Scan for the cell matching the given text and deliver its (x, y) coordinate at center. 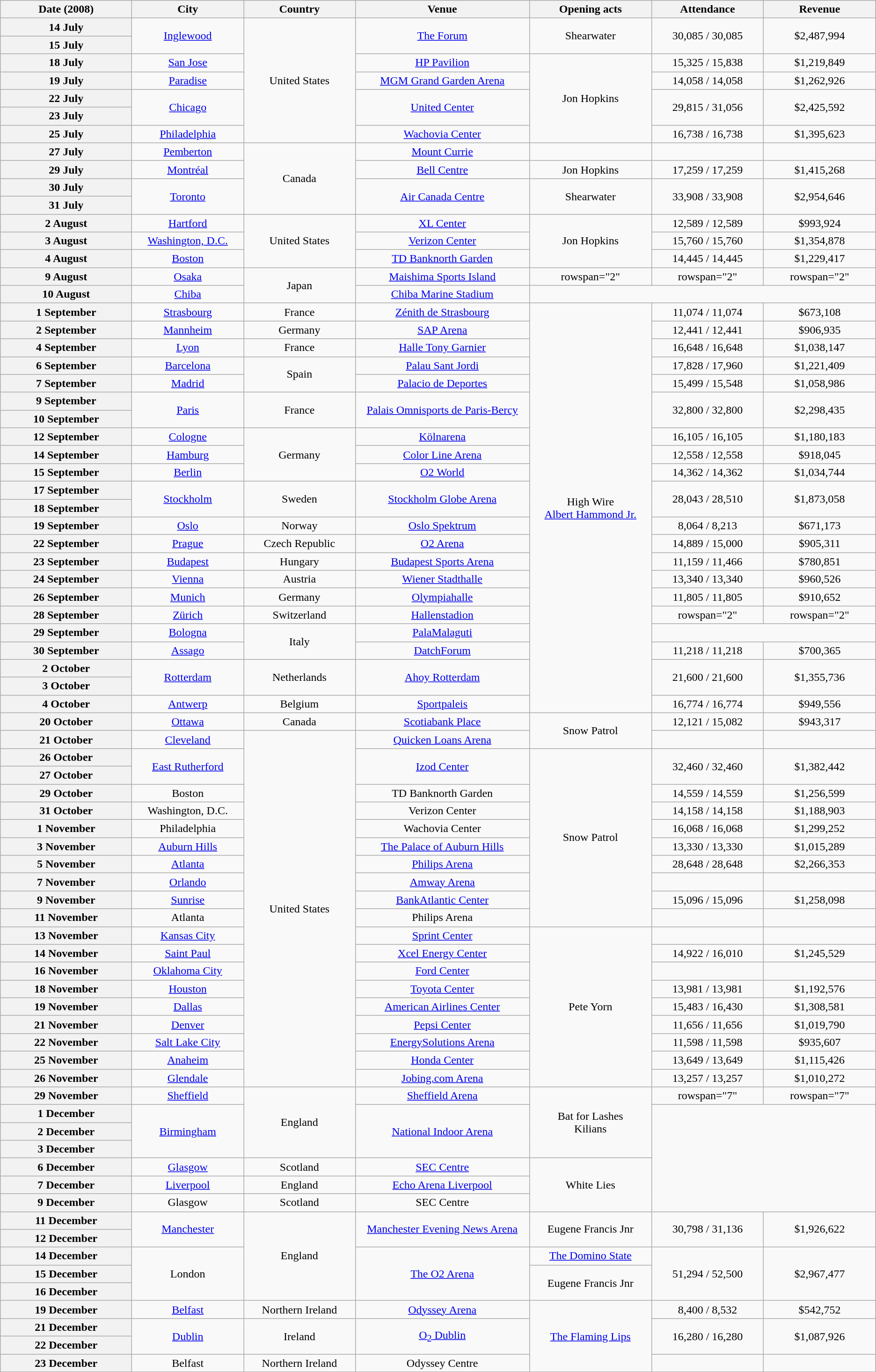
Toronto (188, 196)
Olympiahalle (442, 597)
Glendale (188, 1078)
Sportpaleis (442, 704)
$949,556 (820, 704)
$905,311 (820, 544)
17,259 / 17,259 (708, 169)
2 December (66, 1131)
11,074 / 11,074 (708, 312)
Budapest Sports Arena (442, 562)
$1,873,058 (820, 499)
11,218 / 11,218 (708, 650)
American Airlines Center (442, 1007)
Stockholm Globe Arena (442, 499)
16 November (66, 971)
Sheffield Arena (442, 1096)
The Palace of Auburn Hills (442, 847)
Strasbourg (188, 312)
13,340 / 13,340 (708, 579)
13,981 / 13,981 (708, 989)
Mannheim (188, 330)
Chiba (188, 294)
Sprint Center (442, 935)
Jobing.com Arena (442, 1078)
Switzerland (299, 615)
Izod Center (442, 766)
30,798 / 31,136 (708, 1229)
18 September (66, 508)
$1,221,409 (820, 365)
$1,382,442 (820, 766)
The Domino State (591, 1256)
15 July (66, 45)
23 September (66, 562)
Pemberton (188, 152)
Czech Republic (299, 544)
$542,752 (820, 1309)
$2,967,477 (820, 1274)
15,325 / 15,838 (708, 63)
29 September (66, 633)
Xcel Energy Center (442, 953)
Munich (188, 597)
21 November (66, 1024)
O2 World (442, 472)
Assago (188, 650)
2 October (66, 668)
SAP Arena (442, 330)
Date (2008) (66, 9)
Prague (188, 544)
$1,015,289 (820, 847)
29 November (66, 1096)
25 November (66, 1060)
Ottawa (188, 722)
Anaheim (188, 1060)
$2,487,994 (820, 36)
10 September (66, 419)
14,889 / 15,000 (708, 544)
Maishima Sports Island (442, 277)
$1,245,529 (820, 953)
$960,526 (820, 579)
16 December (66, 1292)
4 September (66, 348)
20 October (66, 722)
Berlin (188, 472)
Bologna (188, 633)
San Jose (188, 63)
Bat for LashesKilians (591, 1123)
Austria (299, 579)
29,815 / 31,056 (708, 107)
19 November (66, 1007)
$2,266,353 (820, 864)
12,589 / 12,589 (708, 223)
Orlando (188, 882)
Bell Centre (442, 169)
Palau Sant Jordi (442, 365)
27 October (66, 775)
22 September (66, 544)
21,600 / 21,600 (708, 677)
9 December (66, 1203)
11,598 / 11,598 (708, 1042)
8,064 / 8,213 (708, 526)
$1,180,183 (820, 437)
Hamburg (188, 454)
$1,192,576 (820, 989)
Honda Center (442, 1060)
15,499 / 15,548 (708, 383)
Ireland (299, 1336)
3 December (66, 1149)
11 December (66, 1220)
Opening acts (591, 9)
$1,219,849 (820, 63)
32,460 / 32,460 (708, 766)
Dallas (188, 1007)
12,121 / 15,082 (708, 722)
15 December (66, 1274)
Color Line Arena (442, 454)
MGM Grand Garden Arena (442, 80)
28,043 / 28,510 (708, 499)
$2,298,435 (820, 410)
$910,652 (820, 597)
Rotterdam (188, 677)
1 December (66, 1114)
$1,354,878 (820, 241)
$1,188,903 (820, 811)
10 August (66, 294)
$671,173 (820, 526)
28 September (66, 615)
Palais Omnisports de Paris-Bercy (442, 410)
Liverpool (188, 1185)
Echo Arena Liverpool (442, 1185)
Madrid (188, 383)
1 November (66, 829)
$1,087,926 (820, 1336)
The Forum (442, 36)
26 November (66, 1078)
Vienna (188, 579)
Oslo Spektrum (442, 526)
Italy (299, 642)
14,922 / 16,010 (708, 953)
15,483 / 16,430 (708, 1007)
11,805 / 11,805 (708, 597)
12 September (66, 437)
30,085 / 30,085 (708, 36)
11,159 / 11,466 (708, 562)
$1,395,623 (820, 134)
United Center (442, 107)
Ahoy Rotterdam (442, 677)
23 December (66, 1363)
Toyota Center (442, 989)
3 October (66, 686)
East Rutherford (188, 766)
Houston (188, 989)
Netherlands (299, 677)
14,559 / 14,559 (708, 793)
14 November (66, 953)
22 November (66, 1042)
Wiener Stadthalle (442, 579)
25 July (66, 134)
Amway Arena (442, 882)
Attendance (708, 9)
Mount Currie (442, 152)
$1,355,736 (820, 677)
24 September (66, 579)
17,828 / 17,960 (708, 365)
17 September (66, 490)
18 November (66, 989)
9 November (66, 900)
Scotiabank Place (442, 722)
Hallenstadion (442, 615)
Barcelona (188, 365)
Manchester Evening News Arena (442, 1229)
26 October (66, 757)
6 December (66, 1167)
7 September (66, 383)
14 September (66, 454)
BankAtlantic Center (442, 900)
3 November (66, 847)
31 July (66, 205)
27 July (66, 152)
Oklahoma City (188, 971)
$1,038,147 (820, 348)
$673,108 (820, 312)
33,908 / 33,908 (708, 196)
National Indoor Arena (442, 1131)
$1,058,986 (820, 383)
Japan (299, 285)
White Lies (591, 1185)
Ford Center (442, 971)
11 November (66, 918)
Odyssey Centre (442, 1363)
The Flaming Lips (591, 1336)
O2 Arena (442, 544)
$906,935 (820, 330)
Chicago (188, 107)
7 November (66, 882)
$943,317 (820, 722)
4 August (66, 259)
32,800 / 32,800 (708, 410)
Spain (299, 374)
City (188, 9)
14,445 / 14,445 (708, 259)
PalaMalaguti (442, 633)
19 December (66, 1309)
23 July (66, 116)
9 September (66, 401)
$1,258,098 (820, 900)
Oslo (188, 526)
31 October (66, 811)
$1,115,426 (820, 1060)
$1,010,272 (820, 1078)
$918,045 (820, 454)
Odyssey Arena (442, 1309)
11,656 / 11,656 (708, 1024)
16,105 / 16,105 (708, 437)
Manchester (188, 1229)
Zénith de Strasbourg (442, 312)
Osaka (188, 277)
Norway (299, 526)
EnergySolutions Arena (442, 1042)
Palacio de Deportes (442, 383)
28,648 / 28,648 (708, 864)
High WireAlbert Hammond Jr. (591, 508)
Pepsi Center (442, 1024)
Budapest (188, 562)
London (188, 1274)
$1,262,926 (820, 80)
$700,365 (820, 650)
Cleveland (188, 739)
30 July (66, 187)
Salt Lake City (188, 1042)
Zürich (188, 615)
29 July (66, 169)
16,738 / 16,738 (708, 134)
$1,229,417 (820, 259)
16,068 / 16,068 (708, 829)
$1,019,790 (820, 1024)
$1,926,622 (820, 1229)
14,158 / 14,158 (708, 811)
Venue (442, 9)
26 September (66, 597)
13,330 / 13,330 (708, 847)
14 December (66, 1256)
8,400 / 8,532 (708, 1309)
Belgium (299, 704)
Kansas City (188, 935)
Sheffield (188, 1096)
30 September (66, 650)
Saint Paul (188, 953)
$1,308,581 (820, 1007)
Auburn Hills (188, 847)
19 July (66, 80)
Country (299, 9)
$2,954,646 (820, 196)
Quicken Loans Arena (442, 739)
14,058 / 14,058 (708, 80)
O2 Dublin (442, 1336)
1 September (66, 312)
12,441 / 12,441 (708, 330)
18 July (66, 63)
Stockholm (188, 499)
$935,607 (820, 1042)
Denver (188, 1024)
Paradise (188, 80)
Cologne (188, 437)
12 December (66, 1238)
16,648 / 16,648 (708, 348)
2 September (66, 330)
Lyon (188, 348)
4 October (66, 704)
Sweden (299, 499)
Montréal (188, 169)
$2,425,592 (820, 107)
51,294 / 52,500 (708, 1274)
2 August (66, 223)
$780,851 (820, 562)
Inglewood (188, 36)
Hungary (299, 562)
22 December (66, 1345)
6 September (66, 365)
5 November (66, 864)
9 August (66, 277)
$1,256,599 (820, 793)
21 December (66, 1327)
12,558 / 12,558 (708, 454)
DatchForum (442, 650)
3 August (66, 241)
Birmingham (188, 1131)
Sunrise (188, 900)
Hartford (188, 223)
XL Center (442, 223)
$1,299,252 (820, 829)
$1,415,268 (820, 169)
$993,924 (820, 223)
13,257 / 13,257 (708, 1078)
Revenue (820, 9)
19 September (66, 526)
The O2 Arena (442, 1274)
Air Canada Centre (442, 196)
15 September (66, 472)
21 October (66, 739)
Chiba Marine Stadium (442, 294)
16,774 / 16,774 (708, 704)
HP Pavilion (442, 63)
Kölnarena (442, 437)
Antwerp (188, 704)
13 November (66, 935)
29 October (66, 793)
Paris (188, 410)
13,649 / 13,649 (708, 1060)
$1,034,744 (820, 472)
22 July (66, 98)
7 December (66, 1185)
Halle Tony Garnier (442, 348)
14 July (66, 27)
Dublin (188, 1336)
15,760 / 15,760 (708, 241)
15,096 / 15,096 (708, 900)
Pete Yorn (591, 1007)
16,280 / 16,280 (708, 1336)
14,362 / 14,362 (708, 472)
